Output the (x, y) coordinate of the center of the cell containing the given text.  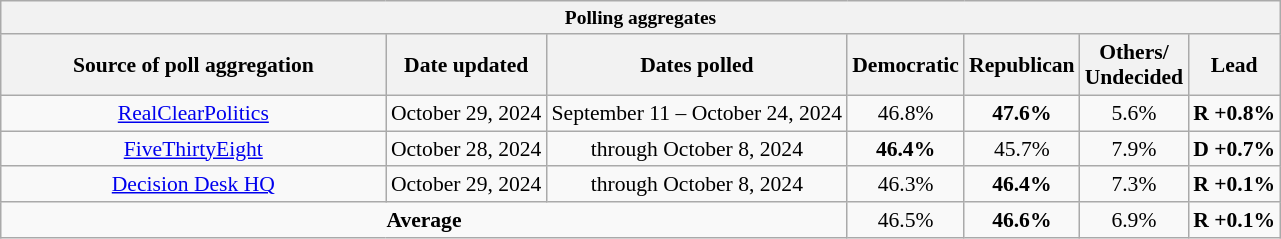
46.6% (1022, 220)
R +0.8% (1234, 114)
45.7% (1022, 149)
7.9% (1134, 149)
46.5% (906, 220)
RealClearPolitics (194, 114)
Decision Desk HQ (194, 185)
Source of poll aggregation (194, 64)
Polling aggregates (640, 18)
D +0.7% (1234, 149)
Republican (1022, 64)
6.9% (1134, 220)
47.6% (1022, 114)
October 28, 2024 (466, 149)
September 11 – October 24, 2024 (696, 114)
Average (424, 220)
Others/Undecided (1134, 64)
7.3% (1134, 185)
Date updated (466, 64)
5.6% (1134, 114)
Democratic (906, 64)
46.8% (906, 114)
Lead (1234, 64)
Dates polled (696, 64)
FiveThirtyEight (194, 149)
46.3% (906, 185)
